Pinpoint the cell where the given text exists, returning its [X, Y] midpoint coordinate. 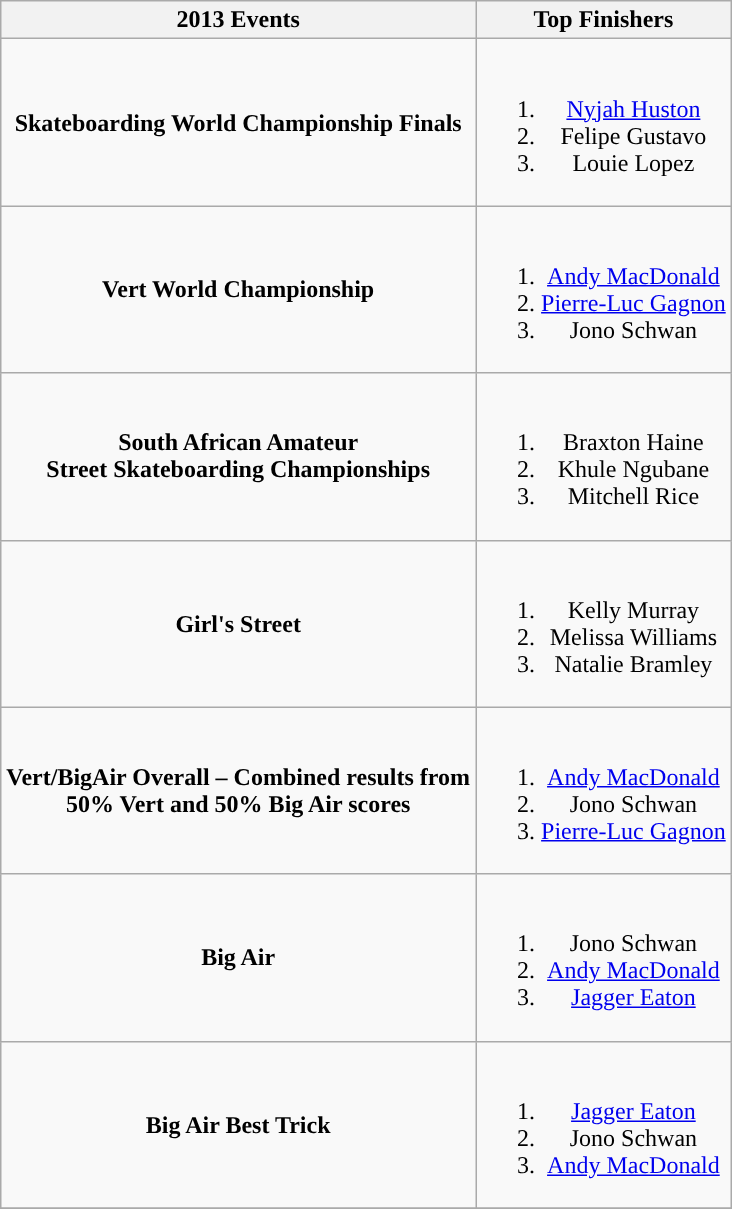
Big Air [238, 958]
2013 Events [238, 20]
Braxton Haine Khule Ngubane Mitchell Rice [604, 456]
Big Air Best Trick [238, 1124]
Jagger Eaton Jono Schwan Andy MacDonald [604, 1124]
Vert World Championship [238, 290]
Top Finishers [604, 20]
Girl's Street [238, 624]
Kelly Murray Melissa Williams Natalie Bramley [604, 624]
Skateboarding World Championship Finals [238, 122]
Andy MacDonald Pierre-Luc Gagnon Jono Schwan [604, 290]
Andy MacDonald Jono Schwan Pierre-Luc Gagnon [604, 790]
Vert/BigAir Overall – Combined results from50% Vert and 50% Big Air scores [238, 790]
South African AmateurStreet Skateboarding Championships [238, 456]
Nyjah Huston Felipe Gustavo Louie Lopez [604, 122]
Jono Schwan Andy MacDonald Jagger Eaton [604, 958]
